Search for the cell housing the specified text and yield its [x, y] center coordinate. 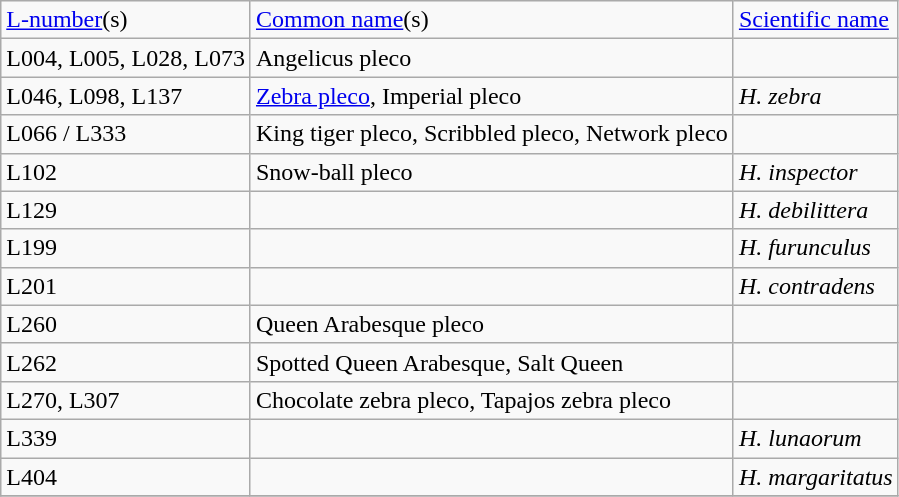
H. margaritatus [816, 477]
H. debilittera [816, 210]
L404 [126, 477]
L046, L098, L137 [126, 96]
L102 [126, 172]
L339 [126, 438]
L066 / L333 [126, 134]
L-number(s) [126, 20]
Chocolate zebra pleco, Tapajos zebra pleco [492, 400]
L129 [126, 210]
H. lunaorum [816, 438]
L201 [126, 286]
King tiger pleco, Scribbled pleco, Network pleco [492, 134]
H. inspector [816, 172]
H. contradens [816, 286]
H. zebra [816, 96]
Spotted Queen Arabesque, Salt Queen [492, 362]
Common name(s) [492, 20]
L260 [126, 324]
H. furunculus [816, 248]
Snow-ball pleco [492, 172]
L262 [126, 362]
L004, L005, L028, L073 [126, 58]
L270, L307 [126, 400]
Queen Arabesque pleco [492, 324]
Angelicus pleco [492, 58]
Scientific name [816, 20]
L199 [126, 248]
Zebra pleco, Imperial pleco [492, 96]
